For the text-containing cell, return its midpoint in [x, y] coordinate format. 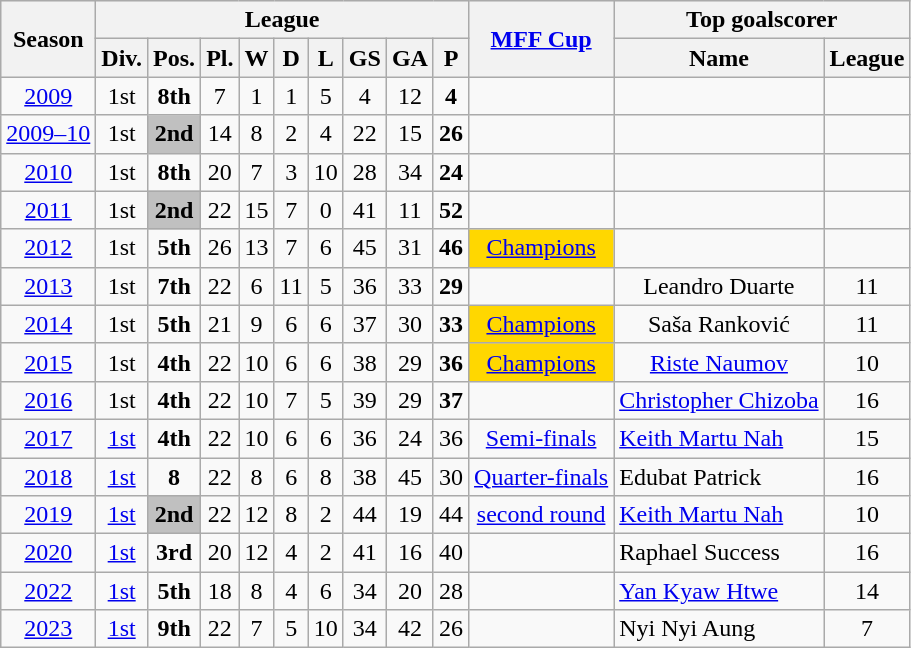
Name [719, 58]
2009–10 [48, 134]
2009 [48, 96]
2014 [48, 324]
Semi-finals [542, 438]
Riste Naumov [719, 362]
40 [450, 553]
second round [542, 515]
Quarter-finals [542, 477]
42 [410, 629]
9 [256, 324]
2010 [48, 172]
2016 [48, 400]
19 [410, 515]
3rd [174, 553]
Pos. [174, 58]
D [291, 58]
2011 [48, 210]
Top goalscorer [762, 20]
13 [256, 248]
Saša Ranković [719, 324]
2017 [48, 438]
P [450, 58]
39 [364, 400]
2022 [48, 591]
GA [410, 58]
9th [174, 629]
MFF Cup [542, 39]
Pl. [220, 58]
46 [450, 248]
Div. [122, 58]
Nyi Nyi Aung [719, 629]
W [256, 58]
2020 [48, 553]
52 [450, 210]
0 [326, 210]
Season [48, 39]
2015 [48, 362]
Raphael Success [719, 553]
3 [291, 172]
Yan Kyaw Htwe [719, 591]
Leandro Duarte [719, 286]
21 [220, 324]
2013 [48, 286]
2023 [48, 629]
2018 [48, 477]
Christopher Chizoba [719, 400]
18 [220, 591]
31 [410, 248]
7th [174, 286]
GS [364, 58]
L [326, 58]
2012 [48, 248]
Edubat Patrick [719, 477]
2019 [48, 515]
